Output the [X, Y] coordinate of the center of the cell containing the given text.  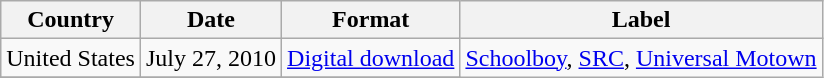
Label [641, 20]
Date [210, 20]
Country [71, 20]
Format [371, 20]
Digital download [371, 58]
Schoolboy, SRC, Universal Motown [641, 58]
United States [71, 58]
July 27, 2010 [210, 58]
